Detect which cell encompasses the target text, then output its (X, Y) center coordinate. 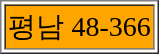
평남 48-366 (78, 26)
